Capture the cell that displays the provided text and extract its [x, y] central coordinate. 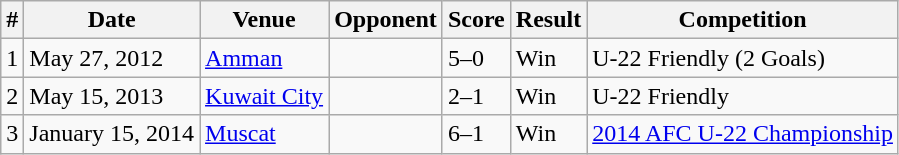
Result [548, 20]
6–1 [476, 134]
Date [112, 20]
Amman [264, 58]
U-22 Friendly [743, 96]
1 [12, 58]
Score [476, 20]
# [12, 20]
Muscat [264, 134]
3 [12, 134]
January 15, 2014 [112, 134]
May 27, 2012 [112, 58]
May 15, 2013 [112, 96]
Opponent [386, 20]
5–0 [476, 58]
Competition [743, 20]
Kuwait City [264, 96]
2–1 [476, 96]
Venue [264, 20]
2014 AFC U-22 Championship [743, 134]
U-22 Friendly (2 Goals) [743, 58]
2 [12, 96]
